Provide the (X, Y) coordinate of the cell's center where the given text is located.  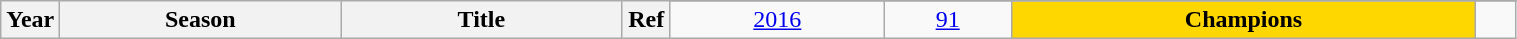
Season (200, 20)
Ref (646, 20)
2016 (777, 20)
Champions (1244, 20)
91 (948, 20)
Title (482, 20)
Year (30, 20)
